Locate the cell with the specified text and output its (X, Y) center coordinate. 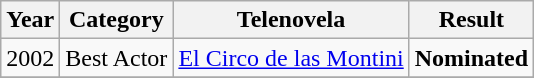
El Circo de las Montini (291, 58)
Category (116, 20)
2002 (30, 58)
Telenovela (291, 20)
Year (30, 20)
Best Actor (116, 58)
Nominated (471, 58)
Result (471, 20)
